Identify which cell holds the provided text, then report its [X, Y] central coordinate. 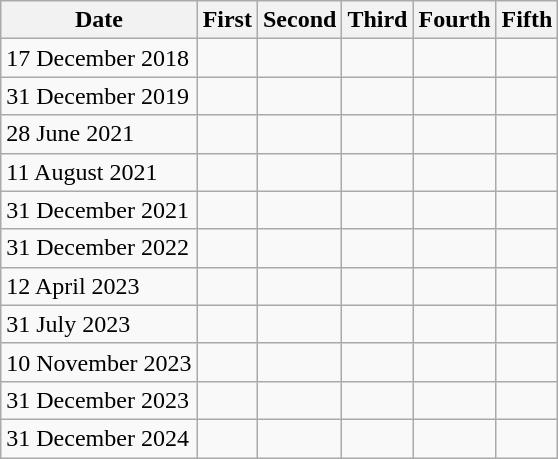
31 December 2021 [99, 210]
28 June 2021 [99, 134]
Date [99, 20]
11 August 2021 [99, 172]
17 December 2018 [99, 58]
First [227, 20]
Second [299, 20]
Fifth [527, 20]
31 December 2023 [99, 400]
31 December 2019 [99, 96]
31 July 2023 [99, 324]
10 November 2023 [99, 362]
12 April 2023 [99, 286]
Fourth [454, 20]
31 December 2022 [99, 248]
Third [378, 20]
31 December 2024 [99, 438]
